Return [x, y] of the center of cell containing provided text 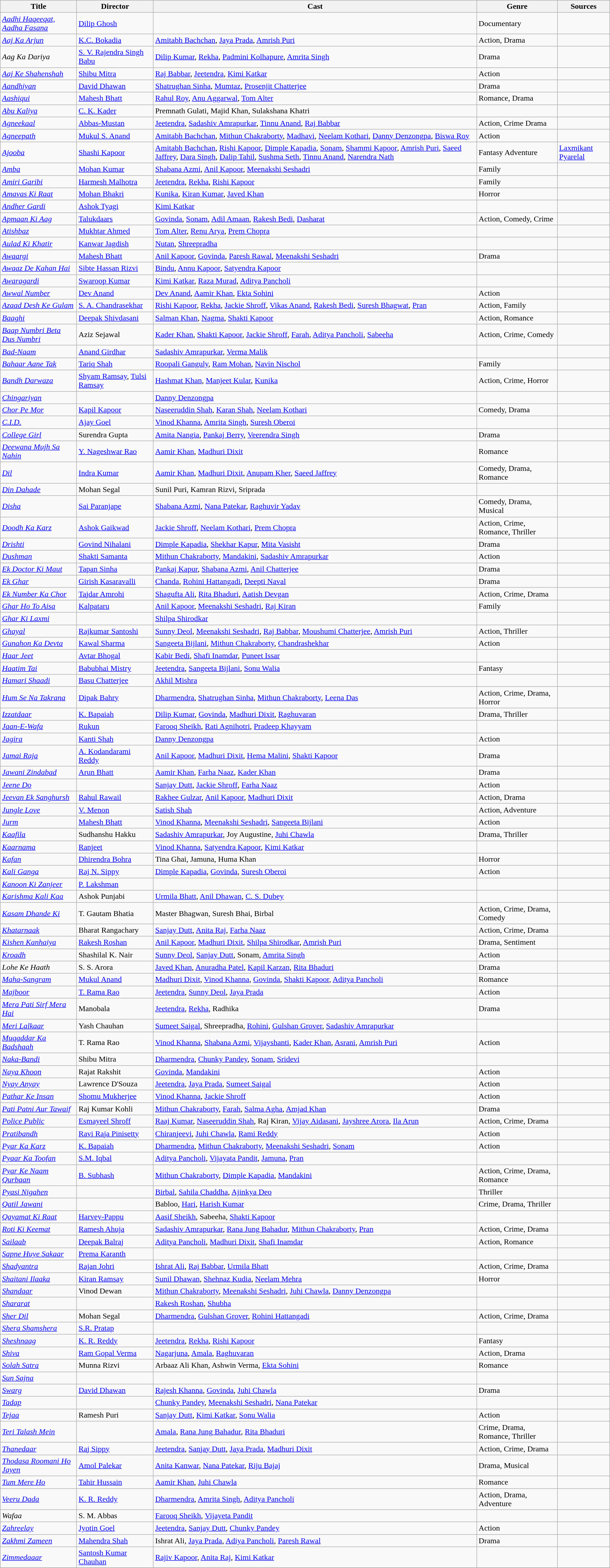
Kaarnama [38, 847]
Sources [583, 7]
Surendra Gupta [115, 435]
Tahir Hussain [115, 1482]
Nutan, Shreepradha [315, 244]
Action, Crime Drama [517, 123]
V. Menon [115, 810]
Baap Numbri Beta Dus Numbri [38, 335]
Dev Anand [115, 293]
Ghar Ki Laxmi [38, 618]
Yash Chauhan [115, 1025]
Aashiqui [38, 98]
Swarg [38, 1390]
Cast [315, 7]
Sanjay Dutt, Anita Raj, Farha Naaz [315, 930]
Shaitani Ilaaka [38, 1279]
Bandh Darwaza [38, 380]
Pyaar Ka Toofan [38, 1158]
Govind Nihalani [115, 544]
Ghar Ho To Aisa [38, 606]
Kaafila [38, 834]
Chunky Pandey, Meenakshi Seshadri, Nana Patekar [315, 1403]
Sher Dil [38, 1316]
Apmaan Ki Aag [38, 219]
Farooq Sheikh, Vijayeta Pandit [315, 1516]
Tina Ghai, Jamuna, Huma Khan [315, 859]
Indra Kumar [115, 473]
Dimple Kapadia, Govinda, Suresh Oberoi [315, 872]
Ek Ghar [38, 581]
Shagufta Ali, Rita Bhaduri, Aatish Devgan [315, 594]
C. K. Kader [115, 111]
Action, Crime, Romance, Thriller [517, 528]
Aamir Khan, Juhi Chawla [315, 1482]
Girish Kasaravalli [115, 581]
Roti Ki Keemat [38, 1229]
Pyasi Nigahen [38, 1192]
Action, Crime, Comedy [517, 335]
Action, Crime, Horror [517, 380]
Ram Gopal Verma [115, 1353]
Jawani Zindabad [38, 772]
Shabana Azmi, Nana Patekar, Raghuvir Yadav [315, 506]
Thodasa Roomani Ho Jayen [38, 1465]
Agneepath [38, 135]
Raaj Kumar, Naseeruddin Shah, Raj Kiran, Vijay Aidasani, Jayshree Arora, Ila Arun [315, 1121]
Nyay Anyay [38, 1084]
Lohe Ke Haath [38, 967]
Jeetendra, Sanjay Dutt, Chunky Pandey [315, 1528]
Mohan Bhakri [115, 194]
Swaroop Kumar [115, 281]
Sanjay Dutt, Jackie Shroff, Farha Naaz [315, 785]
Urmila Bhatt, Anil Dhawan, C. S. Dubey [315, 897]
Dev Anand, Aamir Khan, Ekta Sohini [315, 293]
Arun Bhatt [115, 772]
Zakhmi Zameen [38, 1541]
Rukun [115, 727]
Abbas-Mustan [115, 123]
Mukhtar Ahmed [115, 231]
Bad-Naam [38, 351]
Anil Kapoor, Govinda, Paresh Rawal, Meenakshi Seshadri [315, 256]
Mukul S. Anand [115, 135]
Din Dahade [38, 489]
Action, Drama, Adventure [517, 1499]
Action, Crime, Drama, Comedy [517, 913]
S. V. Rajendra Singh Babu [115, 57]
Tadap [38, 1403]
Mera Pati Sirf Mera Hai [38, 1009]
Farooq Sheikh, Rati Agnihotri, Pradeep Khayyam [315, 727]
Bharat Rangachary [115, 930]
Naya Khoon [38, 1072]
Amba [38, 169]
Kabir Bedi, Shafi Inamdar, Puneet Issar [315, 656]
Jeetendra, Sadashiv Amrapurkar, Tinnu Anand, Raj Babbar [315, 123]
Babloo, Hari, Harish Kumar [315, 1204]
Sunil Puri, Kamran Rizvi, Sriprada [315, 489]
Ishrat Ali, Raj Babbar, Urmila Bhatt [315, 1266]
Vinod Khanna, Shabana Azmi, Vijayshanti, Kader Khan, Asrani, Amrish Puri [315, 1042]
Aziz Sejawal [115, 335]
Jeetendra, Jaya Prada, Sumeet Saigal [315, 1084]
Deepak Shivdasani [115, 318]
Drama, Musical [517, 1465]
Raj Babbar, Jeetendra, Kimi Katkar [315, 74]
Dharmendra, Amrita Singh, Aditya Pancholi [315, 1499]
Doodh Ka Karz [38, 528]
Dharmendra, Gulshan Grover, Rohini Hattangadi [315, 1316]
Qayamat Ki Raat [38, 1217]
Crime, Drama, Thriller [517, 1204]
Avtar Bhogal [115, 656]
Amala, Rana Jung Bahadur, Rita Bhaduri [315, 1432]
Rajkumar Santoshi [115, 631]
Prema Karanth [115, 1254]
Akhil Mishra [315, 681]
Jeevan Ek Sanghursh [38, 797]
Kroadh [38, 955]
Shiva [38, 1353]
Veeru Dada [38, 1499]
P. Lakshman [115, 884]
Kasam Dhande Ki [38, 913]
Solah Satra [38, 1365]
Agneekaal [38, 123]
Dilip Kumar, Rekha, Padmini Kolhapure, Amrita Singh [315, 57]
Ranjeet [115, 847]
Talukdaars [115, 219]
Shabana Azmi, Anil Kapoor, Meenakshi Seshadri [315, 169]
Shera Shamshera [38, 1328]
Kapil Kapoor [115, 410]
Harmesh Malhotra [115, 181]
Haatim Tai [38, 668]
Sheshnaag [38, 1341]
Ramesh Puri [115, 1415]
Aamir Khan, Farha Naaz, Kader Khan [315, 772]
Raj Kumar Kohli [115, 1109]
Comedy, Drama, Romance [517, 473]
Thriller [517, 1192]
Mohan Kumar [115, 169]
Kunika, Kiran Kumar, Javed Khan [315, 194]
Ashok Gaikwad [115, 528]
Haar Jeet [38, 656]
T. Gautam Bhatia [115, 913]
Jeetendra, Rekha, Radhika [315, 1009]
Rakesh Roshan, Shubha [315, 1304]
Dushman [38, 557]
Chingariyan [38, 398]
Master Bhagwan, Suresh Bhai, Birbal [315, 913]
Anil Kapoor, Madhuri Dixit, Hema Malini, Shakti Kapoor [315, 756]
Comedy, Drama [517, 410]
Naseeruddin Shah, Karan Shah, Neelam Kothari [315, 410]
Andher Gardi [38, 206]
Kawal Sharma [115, 643]
Shadyantra [38, 1266]
Awwal Number [38, 293]
Pankaj Kapur, Shabana Azmi, Anil Chatterjee [315, 569]
Ramesh Ahuja [115, 1229]
Mithun Chakraborty, Farah, Salma Agha, Amjad Khan [315, 1109]
A. Kodandarami Reddy [115, 756]
Kanwar Jagdish [115, 244]
Shararat [38, 1304]
Shashi Kapoor [115, 152]
Hamari Shaadi [38, 681]
Jagira [38, 739]
Police Public [38, 1121]
Laxmikant Pyarelal [583, 152]
Tejaa [38, 1415]
Kiran Ramsay [115, 1279]
Vinod Khanna, Satyendra Kapoor, Kimi Katkar [315, 847]
Shashilal K. Nair [115, 955]
Sun Sajna [38, 1378]
K.C. Bokadia [115, 40]
Jurm [38, 822]
Dhirendra Bohra [115, 859]
Disha [38, 506]
Zimmedaaar [38, 1557]
Bindu, Annu Kapoor, Satyendra Kapoor [315, 268]
Jaan-E-Wafa [38, 727]
Awaragardi [38, 281]
Sadashiv Amrapurkar, Rana Jung Bahadur, Mithun Chakraborty, Pran [315, 1229]
Vinod Khanna, Meenakshi Seshadri, Sangeeta Bijlani [315, 822]
Rajiv Kapoor, Anita Raj, Kimi Katkar [315, 1557]
Sanjay Dutt, Kimi Katkar, Sonu Walia [315, 1415]
Jeene Do [38, 785]
Madhuri Dixit, Vinod Khanna, Govinda, Shakti Kapoor, Aditya Pancholi [315, 980]
B. Subhash [115, 1175]
Shilpa Shirodkar [315, 618]
Dharmendra, Chunky Pandey, Sonam, Sridevi [315, 1059]
Vinod Khanna, Amrita Singh, Suresh Oberoi [315, 422]
Deewana Mujh Sa Nahin [38, 451]
Sadashiv Amrapurkar, Joy Augustine, Juhi Chawla [315, 834]
Pathar Ke Insan [38, 1096]
Basu Chatterjee [115, 681]
Amitabh Bachchan, Jaya Prada, Amrish Puri [315, 40]
Mahendra Shah [115, 1541]
Fantasy Adventure [517, 152]
Jackie Shroff, Neelam Kothari, Prem Chopra [315, 528]
Sunny Deol, Sanjay Dutt, Sonam, Amrita Singh [315, 955]
Thanedaar [38, 1448]
Jeetendra, Sanjay Dutt, Jaya Prada, Madhuri Dixit [315, 1448]
Ishrat Ali, Jaya Prada, Adiya Pancholi, Paresh Rawal [315, 1541]
Mithun Chakraborty, Meenakshi Seshadri, Juhi Chawla, Danny Denzongpa [315, 1291]
Sudhanshu Hakku [115, 834]
Meri Lalkaar [38, 1025]
Kimi Katkar, Raza Murad, Aditya Pancholi [315, 281]
Shatrughan Sinha, Mumtaz, Prosenjit Chatterjee [315, 86]
Action, Adventure [517, 810]
Aaj Ka Arjun [38, 40]
Raj N. Sippy [115, 872]
Sadashiv Amrapurkar, Verma Malik [315, 351]
Romance, Drama [517, 98]
Mithun Chakraborty, Dimple Kapadia, Mandakini [315, 1175]
Jeetendra, Sunny Deol, Jaya Prada [315, 992]
Tariq Shah [115, 364]
S. M. Abbas [115, 1516]
Kishen Kanhaiya [38, 942]
Aadhi Haqeeqat, Aadha Fasana [38, 23]
Sai Paranjape [115, 506]
Action, Comedy, Crime [517, 219]
Drama, Sentiment [517, 942]
Rajesh Khanna, Govinda, Juhi Chawla [315, 1390]
Shakti Samanta [115, 557]
Naka-Bandi [38, 1059]
Hum Se Na Takrana [38, 698]
S. S. Arora [115, 967]
Govinda, Sonam, Adil Amaan, Rakesh Bedi, Dasharat [315, 219]
Dipak Bahry [115, 698]
Action, Crime, Drama, Romance [517, 1175]
Director [115, 7]
Ek Number Ka Chor [38, 594]
Deepak Balraj [115, 1241]
Jeetendra, Sangeeta Bijlani, Sonu Walia [315, 668]
Chor Pe Mor [38, 410]
Amiri Garibi [38, 181]
Aag Ka Dariya [38, 57]
Sunil Dhawan, Shehnaz Kudia, Neelam Mehra [315, 1279]
Amita Nangia, Pankaj Berry, Veerendra Singh [315, 435]
Shomu Mukherjee [115, 1096]
Aandhiyan [38, 86]
Ashok Punjabi [115, 897]
Esmayeel Shroff [115, 1121]
Maha-Sangram [38, 980]
Chiranjeevi, Juhi Chawla, Rami Reddy [315, 1134]
Dilip Kumar, Govinda, Madhuri Dixit, Raghuvaran [315, 714]
Action, Crime, Drama, Horror [517, 698]
Wafaa [38, 1516]
Sumeet Saigal, Shreepradha, Rohini, Gulshan Grover, Sadashiv Amrapurkar [315, 1025]
Anita Kanwar, Nana Patekar, Riju Bajaj [315, 1465]
S.R. Pratap [115, 1328]
Chanda, Rohini Hattangadi, Deepti Naval [315, 581]
Majboor [38, 992]
Arbaaz Ali Khan, Ashwin Verma, Ekta Sohini [315, 1365]
Aditya Pancholi, Vijayata Pandit, Jamuna, Pran [315, 1158]
Zahreelay [38, 1528]
Pati Patni Aur Tawaif [38, 1109]
Kanti Shah [115, 739]
Babubhai Mistry [115, 668]
Mukul Anand [115, 980]
Sapne Huye Sakaar [38, 1254]
Premnath Gulati, Majid Khan, Sulakshana Khatri [315, 111]
Ek Doctor Ki Maut [38, 569]
Jyotin Goel [115, 1528]
Karishma Kali Kaa [38, 897]
Javed Khan, Anuradha Patel, Kapil Karzan, Rita Bhaduri [315, 967]
Kafan [38, 859]
Ajay Goel [115, 422]
Raj Sippy [115, 1448]
Kimi Katkar [315, 206]
Action, Family [517, 305]
Harvey-Pappu [115, 1217]
Action, Thriller [517, 631]
Anand Girdhar [115, 351]
Ajooba [38, 152]
Title [38, 7]
Tajdar Amrohi [115, 594]
Rakhee Gulzar, Anil Kapoor, Madhuri Dixit [315, 797]
Crime, Drama, Romance, Thriller [517, 1432]
Dil [38, 473]
Documentary [517, 23]
Aamir Khan, Madhuri Dixit [315, 451]
Aulad Ki Khatir [38, 244]
Anil Kapoor, Madhuri Dixit, Shilpa Shirodkar, Amrish Puri [315, 942]
Mithun Chakraborty, Mandakini, Sadashiv Amrapurkar [315, 557]
Birbal, Sahila Chaddha, Ajinkya Deo [315, 1192]
Awaargi [38, 256]
Shyam Ramsay, Tulsi Ramsay [115, 380]
Rahul Rawail [115, 797]
Rahul Roy, Anu Aggarwal, Tom Alter [315, 98]
Sunny Deol, Meenakshi Seshadri, Raj Babbar, Moushumi Chatterjee, Amrish Puri [315, 631]
Rakesh Roshan [115, 942]
Tom Alter, Renu Arya, Prem Chopra [315, 231]
Tum Mere Ho [38, 1482]
Kader Khan, Shakti Kapoor, Jackie Shroff, Farah, Aditya Pancholi, Sabeeha [315, 335]
Genre [517, 7]
Munna Rizvi [115, 1365]
Tapan Sinha [115, 569]
Jungle Love [38, 810]
Amitabh Bachchan, Mithun Chakraborty, Madhavi, Neelam Kothari, Danny Denzongpa, Biswa Roy [315, 135]
Hashmat Khan, Manjeet Kular, Kunika [315, 380]
Atishbaz [38, 231]
Dilip Ghosh [115, 23]
Aamir Khan, Madhuri Dixit, Anupam Kher, Saeed Jaffrey [315, 473]
Salman Khan, Nagma, Shakti Kapoor [315, 318]
Azaad Desh Ke Gulam [38, 305]
Muqaddar Ka Badshaah [38, 1042]
Lawrence D'Souza [115, 1084]
Awaaz De Kahan Hai [38, 268]
Shandaar [38, 1291]
Teri Talash Mein [38, 1432]
Drishti [38, 544]
Amol Palekar [115, 1465]
Pyar Ka Karz [38, 1146]
Aasif Sheikh, Sabeeha, Shakti Kapoor [315, 1217]
C.I.D. [38, 422]
Y. Nageshwar Rao [115, 451]
College Girl [38, 435]
Rishi Kapoor, Rekha, Jackie Shroff, Vikas Anand, Rakesh Bedi, Suresh Bhagwat, Pran [315, 305]
Ashok Tyagi [115, 206]
Bahaar Aane Tak [38, 364]
Baaghi [38, 318]
Dharmendra, Mithun Chakraborty, Meenakshi Seshadri, Sonam [315, 1146]
Sangeeta Bijlani, Mithun Chakraborty, Chandrashekhar [315, 643]
Amavas Ki Raat [38, 194]
Vinod Dewan [115, 1291]
Comedy, Drama, Musical [517, 506]
Gunahon Ka Devta [38, 643]
Rajan Johri [115, 1266]
Govinda, Mandakini [315, 1072]
Santosh Kumar Chauhan [115, 1557]
Aaj Ke Shahenshah [38, 74]
S. A. Chandrasekhar [115, 305]
S.M. Iqbal [115, 1158]
Pyar Ke Naam Qurbaan [38, 1175]
Sibte Hassan Rizvi [115, 268]
Kanoon Ki Zanjeer [38, 884]
Kali Ganga [38, 872]
Vinod Khanna, Jackie Shroff [315, 1096]
Qatil Jawani [38, 1204]
Dimple Kapadia, Shekhar Kapur, Mita Vasisht [315, 544]
Rajat Rakshit [115, 1072]
Manobala [115, 1009]
Sailaab [38, 1241]
Satish Shah [315, 810]
Khatarnaak [38, 930]
Nagarjuna, Amala, Raghuvaran [315, 1353]
Dharmendra, Shatrughan Sinha, Mithun Chakraborty, Leena Das [315, 698]
Izzatdaar [38, 714]
Roopali Ganguly, Ram Mohan, Navin Nischol [315, 364]
Aditya Pancholi, Madhuri Dixit, Shafi Inamdar [315, 1241]
Ravi Raja Pinisetty [115, 1134]
Anil Kapoor, Meenakshi Seshadri, Raj Kiran [315, 606]
Abu Kaliya [38, 111]
Kalpataru [115, 606]
Jamai Raja [38, 756]
Ghayal [38, 631]
Pratibandh [38, 1134]
